Determine the [x, y] coordinate at the center of the cell enclosing the given text.  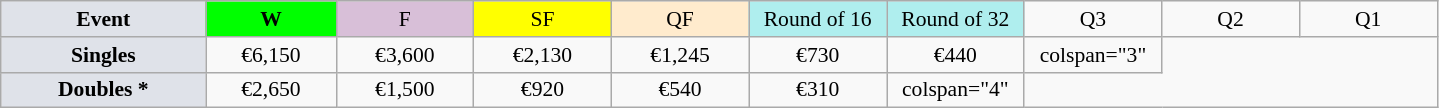
Q3 [1093, 19]
Singles [104, 55]
€440 [955, 55]
Round of 32 [955, 19]
Q1 [1368, 19]
€730 [818, 55]
QF [680, 19]
SF [543, 19]
colspan="3" [1093, 55]
colspan="4" [955, 90]
€3,600 [405, 55]
€920 [543, 90]
€2,650 [271, 90]
Q2 [1231, 19]
F [405, 19]
€1,245 [680, 55]
€310 [818, 90]
€2,130 [543, 55]
€540 [680, 90]
€1,500 [405, 90]
Doubles * [104, 90]
W [271, 19]
Event [104, 19]
Round of 16 [818, 19]
€6,150 [271, 55]
